Scan for the cell matching the given text and deliver its [x, y] coordinate at center. 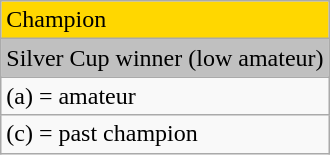
Champion [165, 20]
(a) = amateur [165, 96]
(c) = past champion [165, 134]
Silver Cup winner (low amateur) [165, 58]
